Locate the cell with the specified text and output its (X, Y) center coordinate. 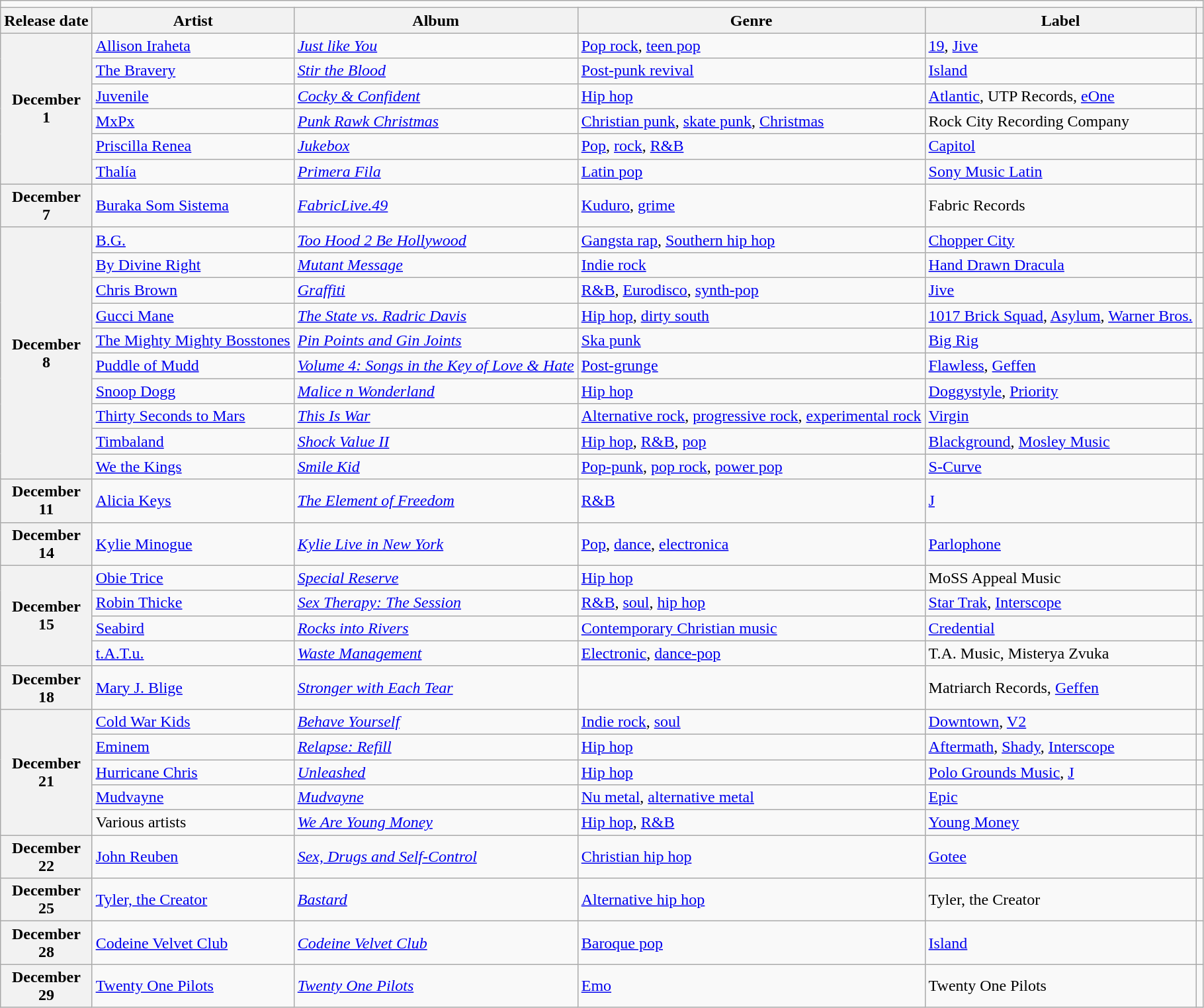
Doggystyle, Priority (1060, 391)
R&B (752, 500)
Robin Thicke (193, 603)
Bastard (435, 900)
December14 (46, 544)
Artist (193, 21)
Polo Grounds Music, J (1060, 772)
Alternative hip hop (752, 900)
Latin pop (752, 171)
Christian punk, skate punk, Christmas (752, 121)
Christian hip hop (752, 856)
Indie rock, soul (752, 721)
Downtown, V2 (1060, 721)
Chopper City (1060, 240)
T.A. Music, Misterya Zvuka (1060, 653)
Pop, dance, electronica (752, 544)
B.G. (193, 240)
Volume 4: Songs in the Key of Love & Hate (435, 366)
Hurricane Chris (193, 772)
Thalía (193, 171)
19, Jive (1060, 46)
The Bravery (193, 71)
Chris Brown (193, 290)
Shock Value II (435, 441)
Mutant Message (435, 265)
Punk Rawk Christmas (435, 121)
1017 Brick Squad, Asylum, Warner Bros. (1060, 316)
December25 (46, 900)
The State vs. Radric Davis (435, 316)
Hip hop, R&B (752, 823)
Special Reserve (435, 578)
Flawless, Geffen (1060, 366)
Fabric Records (1060, 205)
Post-punk revival (752, 71)
Rocks into Rivers (435, 628)
Buraka Som Sistema (193, 205)
December22 (46, 856)
Contemporary Christian music (752, 628)
Blackground, Mosley Music (1060, 441)
Puddle of Mudd (193, 366)
December29 (46, 986)
Juvenile (193, 96)
FabricLive.49 (435, 205)
Nu metal, alternative metal (752, 798)
Seabird (193, 628)
December21 (46, 772)
Hip hop, dirty south (752, 316)
Pop, rock, R&B (752, 146)
t.A.T.u. (193, 653)
Star Trak, Interscope (1060, 603)
Thirty Seconds to Mars (193, 416)
S-Curve (1060, 467)
Gotee (1060, 856)
Snoop Dogg (193, 391)
Kylie Minogue (193, 544)
December18 (46, 687)
Electronic, dance-pop (752, 653)
Hip hop, R&B, pop (752, 441)
Malice n Wonderland (435, 391)
Timbaland (193, 441)
Obie Trice (193, 578)
Hand Drawn Dracula (1060, 265)
Aftermath, Shady, Interscope (1060, 747)
This Is War (435, 416)
Post-grunge (752, 366)
Graffiti (435, 290)
Young Money (1060, 823)
Album (435, 21)
Epic (1060, 798)
Allison Iraheta (193, 46)
Credential (1060, 628)
Unleashed (435, 772)
Stronger with Each Tear (435, 687)
Cocky & Confident (435, 96)
The Element of Freedom (435, 500)
We the Kings (193, 467)
Capitol (1060, 146)
Pin Points and Gin Joints (435, 341)
Jukebox (435, 146)
Jive (1060, 290)
Ska punk (752, 341)
Baroque pop (752, 942)
Eminem (193, 747)
Sony Music Latin (1060, 171)
Kuduro, grime (752, 205)
Relapse: Refill (435, 747)
MxPx (193, 121)
Alicia Keys (193, 500)
Parlophone (1060, 544)
December28 (46, 942)
Pop rock, teen pop (752, 46)
R&B, soul, hip hop (752, 603)
J (1060, 500)
Waste Management (435, 653)
Just like You (435, 46)
Behave Yourself (435, 721)
Genre (752, 21)
Sex, Drugs and Self-Control (435, 856)
Alternative rock, progressive rock, experimental rock (752, 416)
Cold War Kids (193, 721)
Indie rock (752, 265)
The Mighty Mighty Bosstones (193, 341)
Sex Therapy: The Session (435, 603)
December1 (46, 109)
By Divine Right (193, 265)
Gangsta rap, Southern hip hop (752, 240)
John Reuben (193, 856)
Mary J. Blige (193, 687)
December15 (46, 616)
Smile Kid (435, 467)
We Are Young Money (435, 823)
December7 (46, 205)
December11 (46, 500)
Release date (46, 21)
Too Hood 2 Be Hollywood (435, 240)
Stir the Blood (435, 71)
Priscilla Renea (193, 146)
R&B, Eurodisco, synth-pop (752, 290)
Big Rig (1060, 341)
Virgin (1060, 416)
Rock City Recording Company (1060, 121)
Label (1060, 21)
Emo (752, 986)
Matriarch Records, Geffen (1060, 687)
December8 (46, 353)
Atlantic, UTP Records, eOne (1060, 96)
Pop-punk, pop rock, power pop (752, 467)
Primera Fila (435, 171)
Kylie Live in New York (435, 544)
MoSS Appeal Music (1060, 578)
Gucci Mane (193, 316)
Various artists (193, 823)
